Extract the [X, Y] coordinate from the center of the cell holding the provided text.  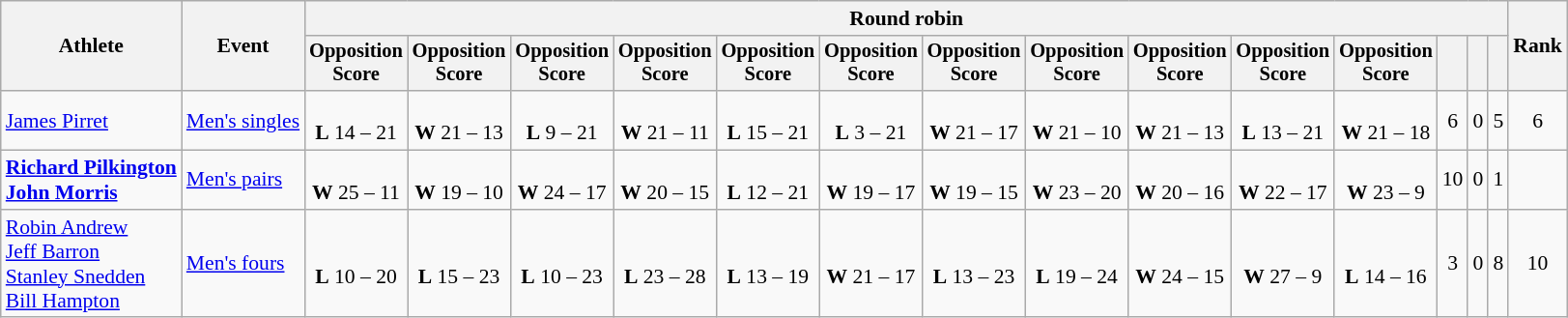
L 13 – 19 [769, 264]
W 19 – 17 [871, 180]
W 24 – 17 [562, 180]
Round robin [906, 18]
L 19 – 24 [1076, 264]
Robin AndrewJeff BarronStanley SneddenBill Hampton [91, 264]
5 [1497, 120]
W 20 – 15 [665, 180]
8 [1497, 264]
W 21 – 10 [1076, 120]
L 14 – 16 [1385, 264]
W 21 – 18 [1385, 120]
Event [243, 46]
Rank [1538, 46]
W 19 – 10 [460, 180]
Men's pairs [243, 180]
W 22 – 17 [1283, 180]
Men's singles [243, 120]
L 10 – 20 [356, 264]
L 10 – 23 [562, 264]
W 19 – 15 [974, 180]
Athlete [91, 46]
L 3 – 21 [871, 120]
L 13 – 23 [974, 264]
W 21 – 11 [665, 120]
L 15 – 23 [460, 264]
W 23 – 20 [1076, 180]
L 13 – 21 [1283, 120]
L 23 – 28 [665, 264]
L 14 – 21 [356, 120]
W 25 – 11 [356, 180]
W 23 – 9 [1385, 180]
Richard PilkingtonJohn Morris [91, 180]
W 24 – 15 [1181, 264]
W 20 – 16 [1181, 180]
James Pirret [91, 120]
L 9 – 21 [562, 120]
W 27 – 9 [1283, 264]
3 [1453, 264]
Men's fours [243, 264]
1 [1497, 180]
L 15 – 21 [769, 120]
L 12 – 21 [769, 180]
